Identify which cell holds the provided text, then report its [X, Y] central coordinate. 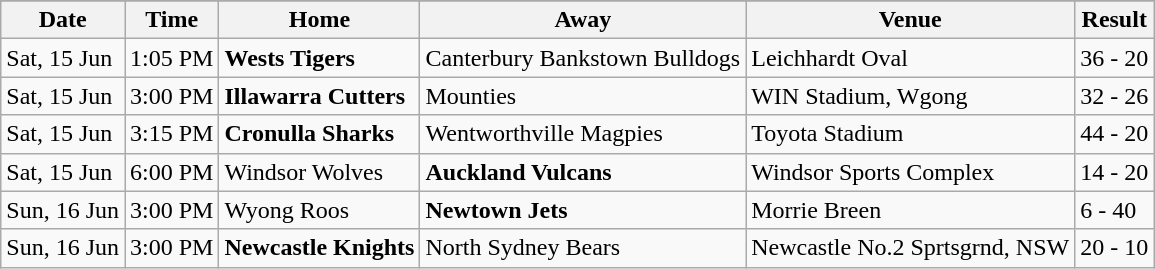
3:15 PM [171, 134]
Leichhardt Oval [910, 58]
36 - 20 [1114, 58]
Time [171, 20]
Venue [910, 20]
44 - 20 [1114, 134]
Newcastle No.2 Sprtsgrnd, NSW [910, 248]
Away [583, 20]
6 - 40 [1114, 210]
Date [63, 20]
14 - 20 [1114, 172]
Windsor Sports Complex [910, 172]
Home [320, 20]
North Sydney Bears [583, 248]
20 - 10 [1114, 248]
Illawarra Cutters [320, 96]
Wentworthville Magpies [583, 134]
Wests Tigers [320, 58]
Toyota Stadium [910, 134]
Newtown Jets [583, 210]
Morrie Breen [910, 210]
Cronulla Sharks [320, 134]
Wyong Roos [320, 210]
32 - 26 [1114, 96]
Windsor Wolves [320, 172]
1:05 PM [171, 58]
Newcastle Knights [320, 248]
Result [1114, 20]
Canterbury Bankstown Bulldogs [583, 58]
WIN Stadium, Wgong [910, 96]
Auckland Vulcans [583, 172]
Mounties [583, 96]
6:00 PM [171, 172]
